Determine the (x, y) coordinate at the center of the cell enclosing the given text.  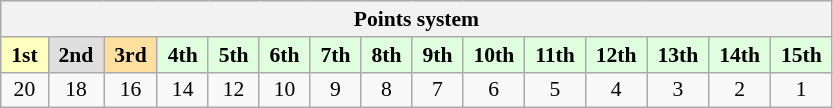
2 (740, 90)
2nd (76, 55)
12 (234, 90)
7 (438, 90)
4th (182, 55)
6th (284, 55)
6 (494, 90)
1st (24, 55)
12th (616, 55)
4 (616, 90)
14th (740, 55)
8th (386, 55)
9 (336, 90)
1 (801, 90)
3rd (130, 55)
15th (801, 55)
7th (336, 55)
10 (284, 90)
20 (24, 90)
10th (494, 55)
14 (182, 90)
3 (678, 90)
5th (234, 55)
13th (678, 55)
18 (76, 90)
9th (438, 55)
11th (556, 55)
8 (386, 90)
Points system (416, 19)
16 (130, 90)
5 (556, 90)
